Determine the (X, Y) coordinate at the center of the cell enclosing the given text.  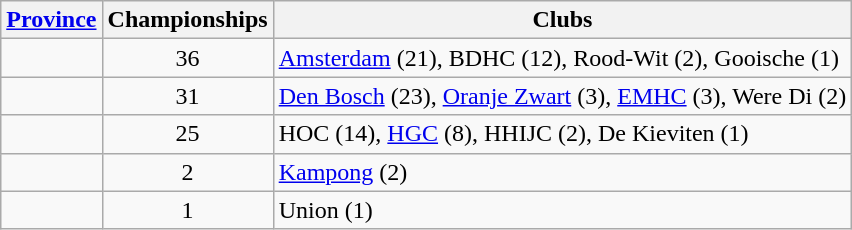
31 (188, 96)
Province (52, 20)
HOC (14), HGC (8), HHIJC (2), De Kieviten (1) (562, 134)
Championships (188, 20)
2 (188, 172)
25 (188, 134)
Clubs (562, 20)
1 (188, 210)
36 (188, 58)
Kampong (2) (562, 172)
Union (1) (562, 210)
Den Bosch (23), Oranje Zwart (3), EMHC (3), Were Di (2) (562, 96)
Amsterdam (21), BDHC (12), Rood-Wit (2), Gooische (1) (562, 58)
